From the cell containing the given text, extract its center point as [x, y] coordinate. 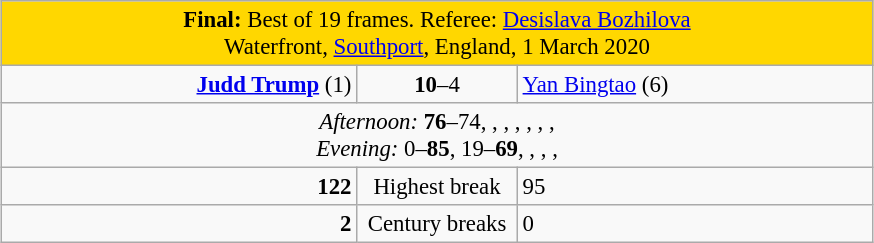
10–4 [438, 85]
Highest break [438, 187]
2 [179, 224]
122 [179, 187]
Century breaks [438, 224]
0 [695, 224]
Yan Bingtao (6) [695, 85]
Final: Best of 19 frames. Referee: Desislava BozhilovaWaterfront, Southport, England, 1 March 2020 [437, 34]
Afternoon: 76–74, , , , , , , Evening: 0–85, 19–69, , , , [437, 136]
95 [695, 187]
Judd Trump (1) [179, 85]
